For the text-containing cell, return its midpoint in [x, y] coordinate format. 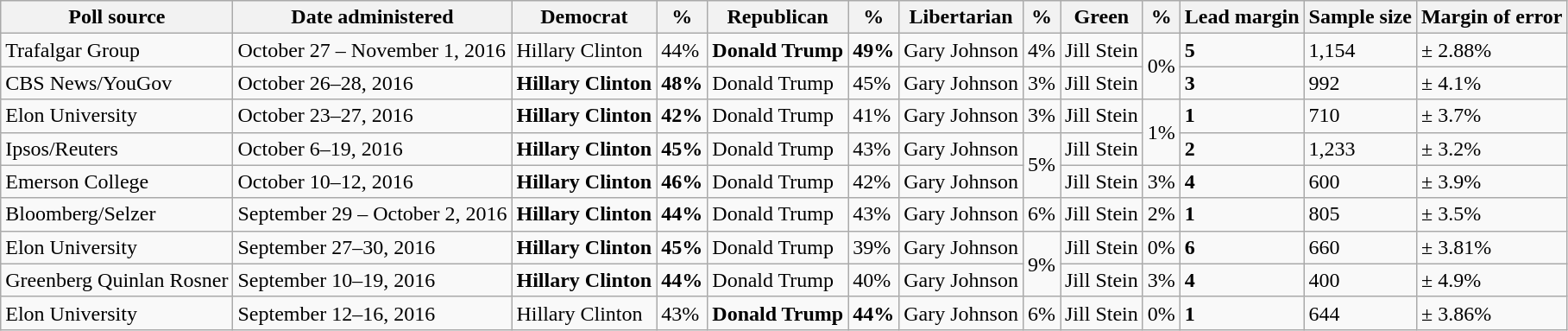
October 27 – November 1, 2016 [373, 50]
± 4.1% [1491, 83]
October 10–12, 2016 [373, 181]
805 [1360, 214]
September 10–19, 2016 [373, 280]
3 [1242, 83]
± 3.2% [1491, 149]
5% [1041, 165]
660 [1360, 247]
Libertarian [961, 17]
39% [873, 247]
4% [1041, 50]
± 2.88% [1491, 50]
± 3.86% [1491, 313]
41% [873, 116]
400 [1360, 280]
Sample size [1360, 17]
1% [1162, 132]
9% [1041, 264]
992 [1360, 83]
600 [1360, 181]
Bloomberg/Selzer [117, 214]
September 12–16, 2016 [373, 313]
± 3.9% [1491, 181]
48% [682, 83]
49% [873, 50]
1,233 [1360, 149]
± 3.81% [1491, 247]
Trafalgar Group [117, 50]
September 27–30, 2016 [373, 247]
710 [1360, 116]
644 [1360, 313]
October 26–28, 2016 [373, 83]
± 3.5% [1491, 214]
± 3.7% [1491, 116]
2 [1242, 149]
1,154 [1360, 50]
5 [1242, 50]
2% [1162, 214]
6 [1242, 247]
46% [682, 181]
Democrat [584, 17]
October 23–27, 2016 [373, 116]
Republican [778, 17]
Greenberg Quinlan Rosner [117, 280]
Ipsos/Reuters [117, 149]
Margin of error [1491, 17]
± 4.9% [1491, 280]
Poll source [117, 17]
CBS News/YouGov [117, 83]
October 6–19, 2016 [373, 149]
Emerson College [117, 181]
September 29 – October 2, 2016 [373, 214]
Green [1101, 17]
Date administered [373, 17]
Lead margin [1242, 17]
40% [873, 280]
